Output the [x, y] coordinate of the center of the cell containing the given text.  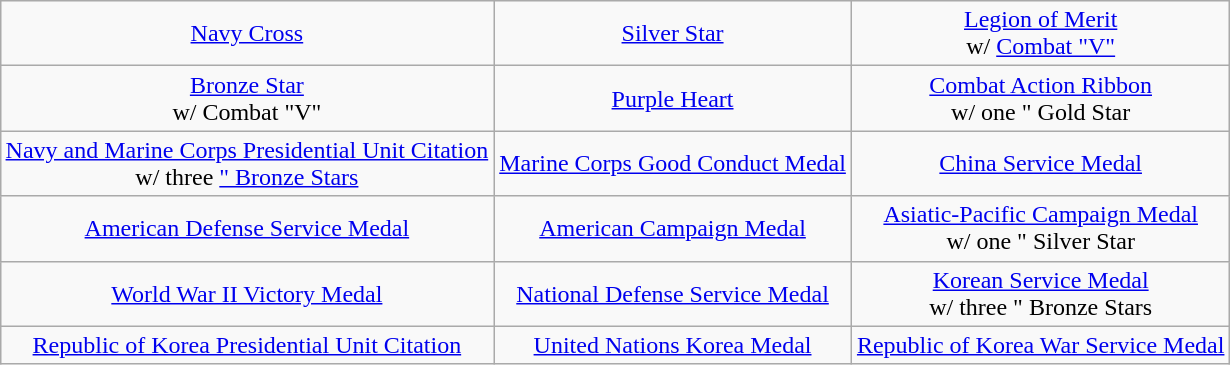
Purple Heart [673, 98]
American Campaign Medal [673, 228]
China Service Medal [1040, 164]
Navy and Marine Corps Presidential Unit Citation w/ three " Bronze Stars [247, 164]
Combat Action Ribbonw/ one " Gold Star [1040, 98]
Legion of Meritw/ Combat "V" [1040, 34]
Marine Corps Good Conduct Medal [673, 164]
Asiatic-Pacific Campaign Medalw/ one " Silver Star [1040, 228]
American Defense Service Medal [247, 228]
Korean Service Medalw/ three " Bronze Stars [1040, 294]
Silver Star [673, 34]
United Nations Korea Medal [673, 345]
Navy Cross [247, 34]
Bronze Starw/ Combat "V" [247, 98]
Republic of Korea Presidential Unit Citation [247, 345]
Republic of Korea War Service Medal [1040, 345]
World War II Victory Medal [247, 294]
National Defense Service Medal [673, 294]
